Locate the cell with the specified text and output its (X, Y) center coordinate. 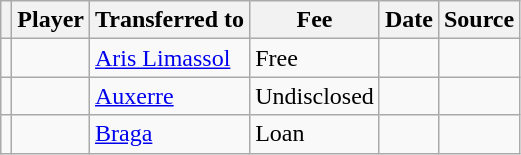
Undisclosed (315, 96)
Player (51, 20)
Transferred to (170, 20)
Auxerre (170, 96)
Free (315, 58)
Braga (170, 134)
Loan (315, 134)
Fee (315, 20)
Aris Limassol (170, 58)
Source (478, 20)
Date (408, 20)
